Search for the cell housing the specified text and yield its (x, y) center coordinate. 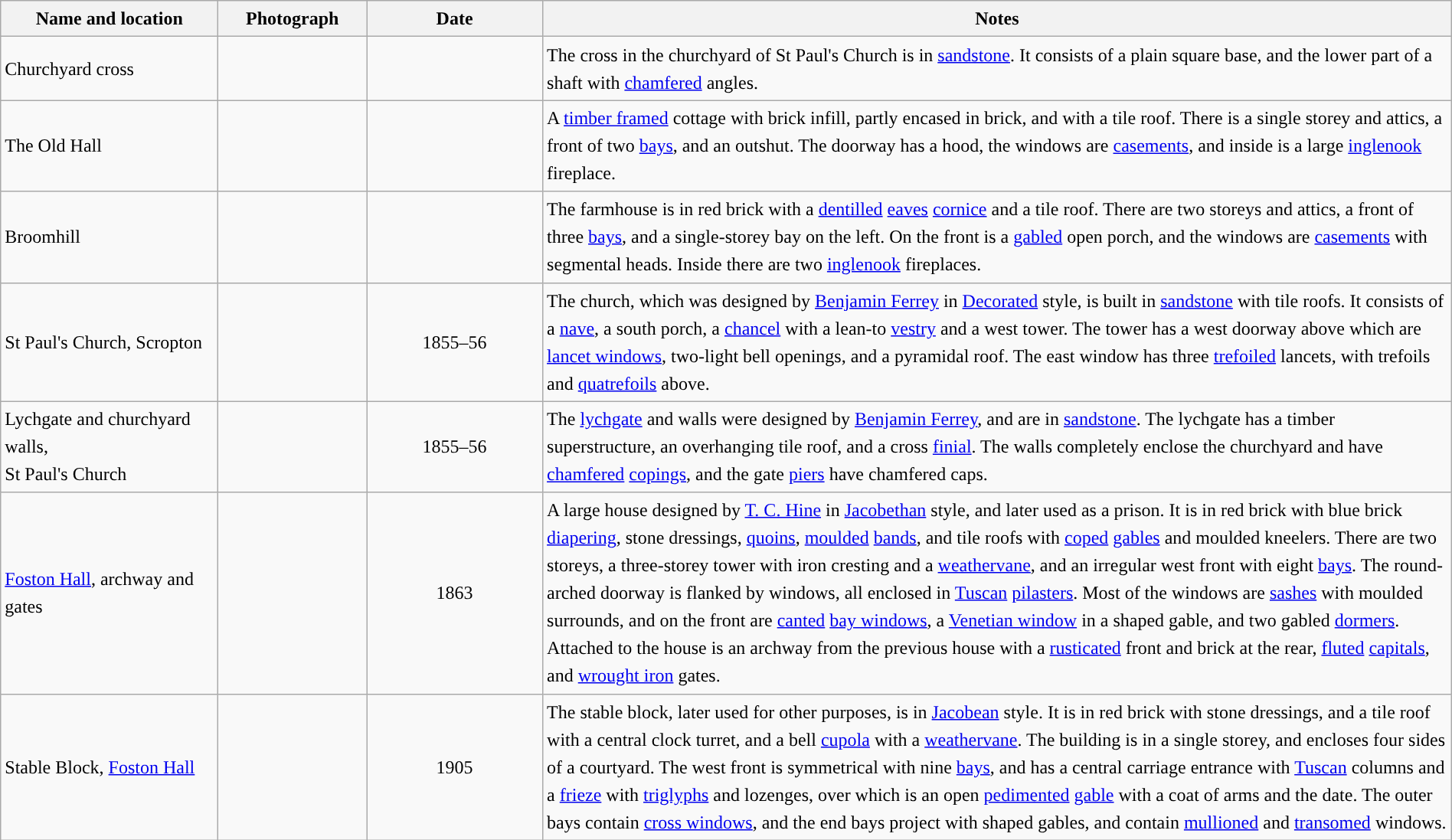
Broomhill (110, 237)
Lychgate and churchyard walls,St Paul's Church (110, 447)
Date (455, 18)
Name and location (110, 18)
The Old Hall (110, 145)
Churchyard cross (110, 69)
Foston Hall, archway and gates (110, 593)
Photograph (293, 18)
Stable Block, Foston Hall (110, 767)
Notes (997, 18)
1905 (455, 767)
1863 (455, 593)
St Paul's Church, Scropton (110, 342)
